Determine the [X, Y] coordinate at the center of the cell enclosing the given text.  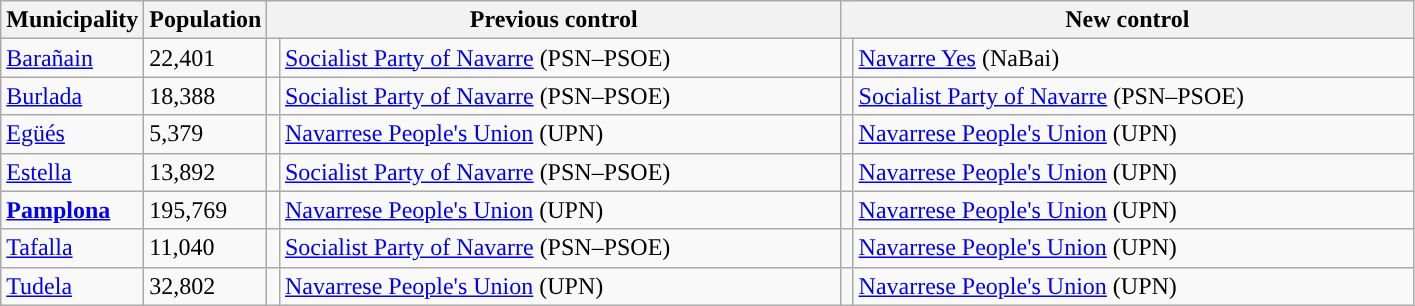
Tudela [72, 286]
Municipality [72, 20]
13,892 [206, 172]
Pamplona [72, 210]
Tafalla [72, 248]
Estella [72, 172]
Burlada [72, 96]
Barañain [72, 58]
New control [1127, 20]
5,379 [206, 134]
Population [206, 20]
18,388 [206, 96]
22,401 [206, 58]
11,040 [206, 248]
Egüés [72, 134]
195,769 [206, 210]
Navarre Yes (NaBai) [1134, 58]
Previous control [554, 20]
32,802 [206, 286]
